Return (X, Y) of the center of cell containing provided text 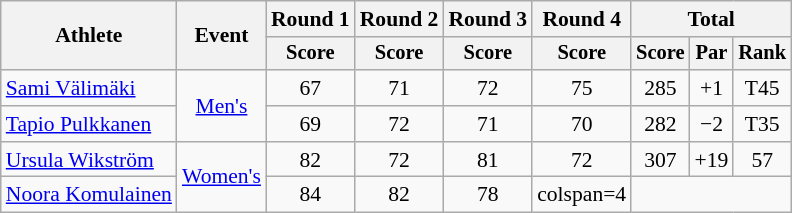
−2 (712, 124)
Round 4 (582, 19)
57 (762, 160)
+1 (712, 88)
Women's (222, 178)
T35 (762, 124)
75 (582, 88)
Round 2 (400, 19)
Rank (762, 54)
Round 1 (310, 19)
70 (582, 124)
Round 3 (488, 19)
84 (310, 195)
Ursula Wikström (89, 160)
+19 (712, 160)
282 (660, 124)
78 (488, 195)
Total (711, 19)
Par (712, 54)
Noora Komulainen (89, 195)
67 (310, 88)
285 (660, 88)
Tapio Pulkkanen (89, 124)
Sami Välimäki (89, 88)
T45 (762, 88)
Event (222, 36)
colspan=4 (582, 195)
307 (660, 160)
81 (488, 160)
Men's (222, 106)
Athlete (89, 36)
69 (310, 124)
